Return the [x, y] coordinate for the center point of the cell that contains the specified text.  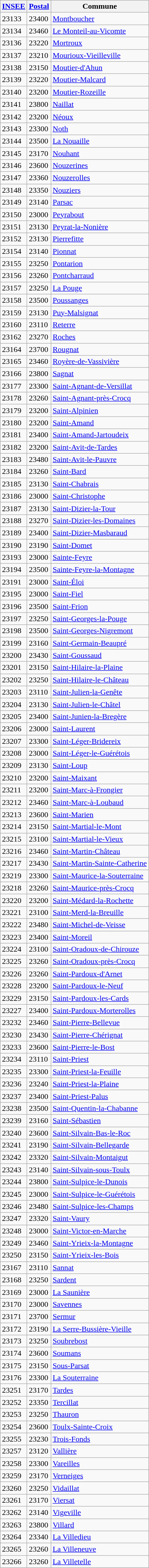
Sardent [100, 1280]
23219 [14, 876]
Saint-Chabrais [100, 484]
23141 [14, 104]
Saint-Pardoux-d'Arnet [100, 974]
Thauron [100, 1415]
Saint-Yrieix-les-Bois [100, 1255]
23156 [14, 276]
23224 [14, 949]
La Nouaille [100, 141]
Saint-Martial-le-Vieux [100, 839]
Sannat [100, 1268]
La Villeneuve [100, 1549]
Vidaillat [100, 1488]
23226 [14, 974]
Sainte-Feyre [100, 558]
Sous-Parsat [100, 1366]
Saint-Pardoux-le-Neuf [100, 986]
Saint-Germain-Beaupré [100, 643]
23205 [14, 716]
Peyrabout [100, 215]
La Villedieu [100, 1537]
Commune [100, 6]
23222 [14, 925]
Saint-Avit-de-Tardes [100, 447]
Saint-Hilaire-la-Plaine [100, 668]
Saint-Yrieix-la-Montagne [100, 1243]
Saint-Michel-de-Veisse [100, 925]
La Souterraine [100, 1378]
23208 [14, 753]
Saint-Bard [100, 472]
23167 [14, 1268]
23360 [39, 178]
Royère-de-Vassivière [100, 362]
23137 [14, 55]
23237 [14, 1096]
23248 [14, 1231]
23232 [14, 1023]
Postal [39, 6]
23138 [14, 68]
Saint-Alpinien [100, 410]
Saint-Priest [100, 1059]
23254 [14, 1427]
23144 [14, 141]
Viersat [100, 1500]
Vallière [100, 1451]
23120 [39, 1451]
Toulx-Sainte-Croix [100, 1427]
Poussanges [100, 300]
23244 [14, 1182]
23134 [14, 31]
23169 [14, 1292]
Naillat [100, 104]
23249 [14, 1243]
23198 [14, 631]
23214 [14, 827]
23142 [14, 116]
Nouzerines [100, 166]
23340 [39, 1537]
23164 [14, 349]
Tardes [100, 1390]
23180 [14, 423]
Saint-Frion [100, 606]
23158 [14, 300]
23263 [14, 1525]
Le Monteil-au-Vicomte [100, 31]
Saint-Maurice-la-Souterraine [100, 876]
23261 [14, 1500]
Saint-Silvain-Bellegarde [100, 1145]
23213 [14, 815]
Saint-Christophe [100, 496]
Parsac [100, 202]
23233 [14, 1047]
23157 [14, 288]
23182 [14, 447]
23241 [14, 1145]
Mortroux [100, 43]
23203 [14, 692]
Villard [100, 1525]
Puy-Malsignat [100, 312]
23242 [14, 1158]
La Villetelle [100, 1562]
Saint-Priest-la-Feuille [100, 1072]
23165 [14, 362]
Tercillat [100, 1402]
23218 [14, 888]
Saint-Silvain-Bas-le-Roc [100, 1133]
23188 [14, 521]
23155 [14, 263]
23147 [14, 178]
23197 [14, 619]
23173 [14, 1341]
Saint-Priest-la-Plaine [100, 1084]
La Serre-Bussière-Vieille [100, 1329]
23189 [14, 533]
23149 [14, 202]
Saint-Vaury [100, 1219]
23235 [14, 1072]
23236 [14, 1084]
Saint-Oradoux-de-Chirouze [100, 949]
23172 [14, 1329]
Mourioux-Vieilleville [100, 55]
23228 [14, 986]
Saint-Georges-Nigremont [100, 631]
Saint-Loup [100, 766]
23162 [14, 337]
23168 [14, 1280]
Saint-Pierre-le-Bost [100, 1047]
23136 [14, 43]
Saint-Avit-le-Pauvre [100, 459]
Soumans [100, 1353]
Saint-Pierre-Bellevue [100, 1023]
Sagnat [100, 374]
23206 [14, 729]
23265 [14, 1549]
23187 [14, 508]
Roches [100, 337]
23151 [14, 227]
Vigeville [100, 1512]
Saint-Sulpice-le-Guérétois [100, 1194]
23227 [14, 1010]
23243 [14, 1170]
Saint-Éloi [100, 582]
23199 [14, 643]
23191 [14, 582]
Saint-Sébastien [100, 1121]
23139 [14, 80]
Nouhant [100, 153]
23179 [14, 410]
Sermur [100, 1316]
Saint-Maixant [100, 778]
Saint-Médard-la-Rochette [100, 900]
23202 [14, 680]
23266 [14, 1562]
Pontarion [100, 263]
23258 [14, 1463]
23255 [14, 1439]
Saint-Maurice-près-Crocq [100, 888]
Soubrebost [100, 1341]
23234 [14, 1059]
23209 [14, 766]
Moutier-Malcard [100, 80]
23253 [14, 1415]
23181 [14, 435]
Saint-Julien-la-Genête [100, 692]
23174 [14, 1353]
23166 [14, 374]
23183 [14, 459]
Savennes [100, 1304]
23154 [14, 251]
La Saunière [100, 1292]
Vareilles [100, 1463]
23194 [14, 570]
23176 [14, 1378]
Saint-Léger-le-Guérétois [100, 753]
Saint-Hilaire-le-Château [100, 680]
23217 [14, 863]
23211 [14, 790]
Saint-Laurent [100, 729]
23259 [14, 1476]
23186 [14, 496]
Néoux [100, 116]
Saint-Marc-à-Frongier [100, 790]
La Pouge [100, 288]
23204 [14, 704]
23159 [14, 312]
Saint-Georges-la-Pouge [100, 619]
Saint-Fiel [100, 594]
23148 [14, 190]
23221 [14, 912]
Saint-Agnant-de-Versillat [100, 386]
Saint-Amand [100, 423]
Saint-Dizier-la-Tour [100, 508]
Moutier-Rozeille [100, 92]
23175 [14, 1366]
23152 [14, 239]
23133 [14, 19]
23239 [14, 1121]
23184 [14, 472]
Saint-Julien-le-Châtel [100, 704]
23252 [14, 1402]
Saint-Domet [100, 545]
Saint-Martin-Sainte-Catherine [100, 863]
23246 [14, 1206]
23238 [14, 1108]
Saint-Léger-Bridereix [100, 741]
Saint-Dizier-Masbaraud [100, 533]
Pionnat [100, 251]
23225 [14, 962]
Saint-Pardoux-les-Cards [100, 998]
Sainte-Feyre-la-Montagne [100, 570]
Peyrat-la-Nonière [100, 227]
Saint-Martin-Château [100, 851]
Verneiges [100, 1476]
Saint-Agnant-près-Crocq [100, 398]
23215 [14, 839]
23216 [14, 851]
23223 [14, 937]
Saint-Pierre-Chérignat [100, 1035]
23145 [14, 153]
Saint-Merd-la-Breuille [100, 912]
Saint-Victor-en-Marche [100, 1231]
23245 [14, 1194]
Saint-Sulpice-le-Dunois [100, 1182]
Saint-Silvain-Montaigut [100, 1158]
Noth [100, 129]
Moutier-d'Ahun [100, 68]
23264 [14, 1537]
23193 [14, 558]
Pontcharraud [100, 276]
23177 [14, 386]
Reterre [100, 325]
Saint-Sulpice-les-Champs [100, 1206]
23185 [14, 484]
Saint-Marien [100, 815]
23229 [14, 998]
Saint-Goussaud [100, 655]
Nouzerolles [100, 178]
Saint-Amand-Jartoudeix [100, 435]
23178 [14, 398]
23201 [14, 668]
23196 [14, 606]
Montboucher [100, 19]
Saint-Priest-Palus [100, 1096]
23262 [14, 1512]
Saint-Marc-à-Loubaud [100, 802]
Trois-Fonds [100, 1439]
Rougnat [100, 349]
Saint-Pardoux-Morterolles [100, 1010]
INSEE [14, 6]
Nouziers [100, 190]
23247 [14, 1219]
23257 [14, 1451]
23195 [14, 594]
23251 [14, 1390]
Saint-Martial-le-Mont [100, 827]
23171 [14, 1316]
Saint-Junien-la-Bregère [100, 716]
Saint-Silvain-sous-Toulx [100, 1170]
Saint-Moreil [100, 937]
23207 [14, 741]
Pierrefitte [100, 239]
23146 [14, 166]
Saint-Oradoux-près-Crocq [100, 962]
Saint-Quentin-la-Chabanne [100, 1108]
23143 [14, 129]
23212 [14, 802]
Saint-Dizier-les-Domaines [100, 521]
